Find where the given text appears and provide that cell's center as [X, Y] coordinate. 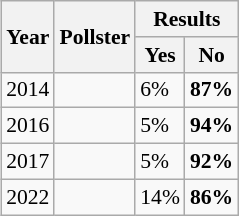
2022 [28, 197]
92% [212, 161]
Year [28, 36]
Results [186, 19]
Pollster [94, 36]
No [212, 54]
14% [160, 197]
94% [212, 126]
87% [212, 90]
86% [212, 197]
Yes [160, 54]
2017 [28, 161]
2016 [28, 126]
6% [160, 90]
2014 [28, 90]
